Provide the [x, y] coordinate of the cell's center where the given text is located.  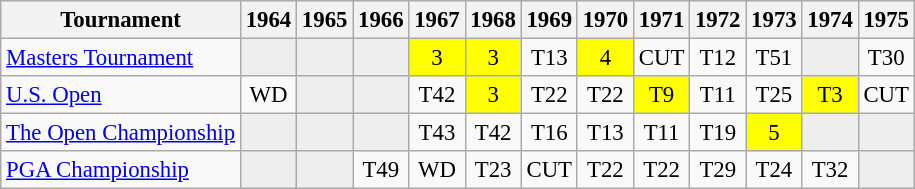
1969 [549, 20]
T9 [661, 95]
1974 [830, 20]
T16 [549, 133]
1964 [268, 20]
1975 [886, 20]
T12 [718, 58]
Tournament [121, 20]
5 [774, 133]
1966 [381, 20]
T43 [437, 133]
PGA Championship [121, 170]
T19 [718, 133]
1968 [493, 20]
The Open Championship [121, 133]
1971 [661, 20]
4 [605, 58]
T30 [886, 58]
T49 [381, 170]
1972 [718, 20]
T32 [830, 170]
1967 [437, 20]
Masters Tournament [121, 58]
T25 [774, 95]
T51 [774, 58]
T3 [830, 95]
1970 [605, 20]
1965 [325, 20]
T23 [493, 170]
1973 [774, 20]
T24 [774, 170]
T29 [718, 170]
U.S. Open [121, 95]
